Scan for the cell matching the given text and deliver its (X, Y) coordinate at center. 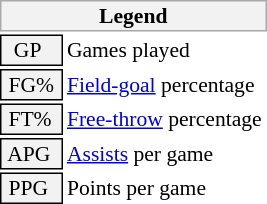
FT% (31, 120)
PPG (31, 188)
FG% (31, 85)
Field-goal percentage (166, 85)
GP (31, 50)
Free-throw percentage (166, 120)
Assists per game (166, 154)
Games played (166, 50)
Legend (134, 16)
Points per game (166, 188)
APG (31, 154)
